Determine the [x, y] coordinate at the center of the cell enclosing the given text.  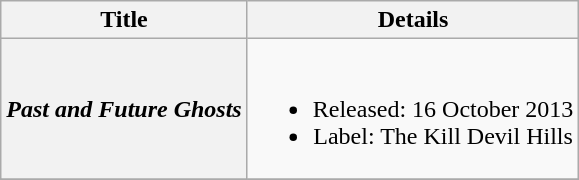
Released: 16 October 2013Label: The Kill Devil Hills [413, 109]
Past and Future Ghosts [124, 109]
Details [413, 20]
Title [124, 20]
